Pinpoint the cell where the given text exists, returning its (x, y) midpoint coordinate. 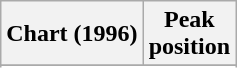
Chart (1996) (72, 34)
Peakposition (189, 34)
